Scan for the cell matching the given text and deliver its (X, Y) coordinate at center. 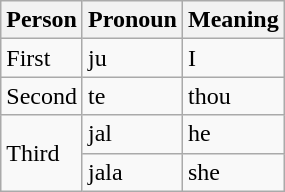
Pronoun (132, 20)
I (233, 58)
jal (132, 134)
te (132, 96)
Meaning (233, 20)
he (233, 134)
ju (132, 58)
Second (42, 96)
Third (42, 153)
thou (233, 96)
First (42, 58)
she (233, 172)
jala (132, 172)
Person (42, 20)
